Identify which cell holds the provided text, then report its (x, y) central coordinate. 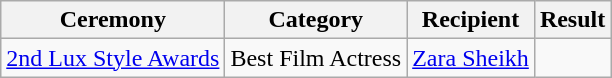
Ceremony (113, 20)
2nd Lux Style Awards (113, 58)
Zara Sheikh (471, 58)
Result (572, 20)
Category (316, 20)
Best Film Actress (316, 58)
Recipient (471, 20)
